Pinpoint the cell where the given text exists, returning its (x, y) midpoint coordinate. 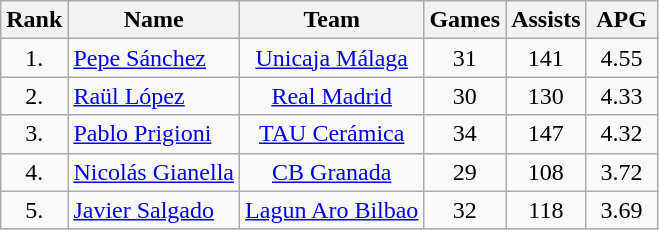
TAU Cerámica (332, 134)
4.33 (622, 96)
32 (465, 210)
CB Granada (332, 172)
Games (465, 20)
Lagun Aro Bilbao (332, 210)
108 (546, 172)
Pablo Prigioni (154, 134)
141 (546, 58)
29 (465, 172)
Nicolás Gianella (154, 172)
4.32 (622, 134)
Rank (34, 20)
3. (34, 134)
Unicaja Málaga (332, 58)
Name (154, 20)
4. (34, 172)
4.55 (622, 58)
APG (622, 20)
Pepe Sánchez (154, 58)
Assists (546, 20)
Team (332, 20)
2. (34, 96)
34 (465, 134)
30 (465, 96)
147 (546, 134)
118 (546, 210)
5. (34, 210)
Real Madrid (332, 96)
3.72 (622, 172)
1. (34, 58)
130 (546, 96)
Raül López (154, 96)
31 (465, 58)
Javier Salgado (154, 210)
3.69 (622, 210)
